From the cell containing the given text, extract its center point as (X, Y) coordinate. 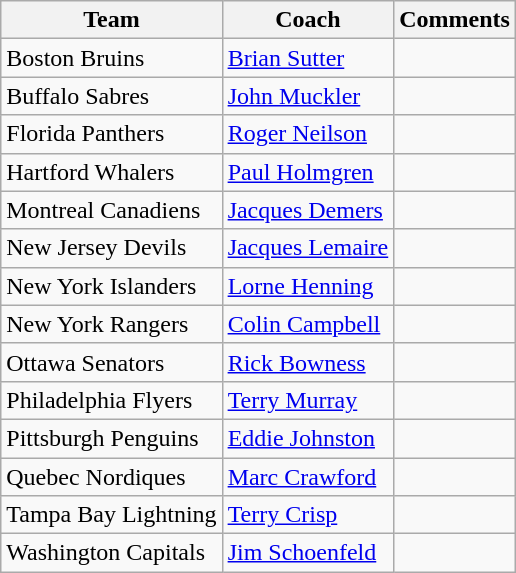
Terry Murray (308, 400)
Tampa Bay Lightning (112, 515)
New York Rangers (112, 324)
Jim Schoenfeld (308, 553)
John Muckler (308, 96)
Montreal Canadiens (112, 210)
Florida Panthers (112, 134)
Buffalo Sabres (112, 96)
Team (112, 20)
Hartford Whalers (112, 172)
Eddie Johnston (308, 438)
Lorne Henning (308, 286)
Colin Campbell (308, 324)
Paul Holmgren (308, 172)
Pittsburgh Penguins (112, 438)
Quebec Nordiques (112, 477)
Jacques Lemaire (308, 248)
Philadelphia Flyers (112, 400)
Washington Capitals (112, 553)
Ottawa Senators (112, 362)
Brian Sutter (308, 58)
Comments (455, 20)
Terry Crisp (308, 515)
Rick Bowness (308, 362)
Marc Crawford (308, 477)
Jacques Demers (308, 210)
New York Islanders (112, 286)
Roger Neilson (308, 134)
New Jersey Devils (112, 248)
Boston Bruins (112, 58)
Coach (308, 20)
